Locate the cell with the specified text and output its [X, Y] center coordinate. 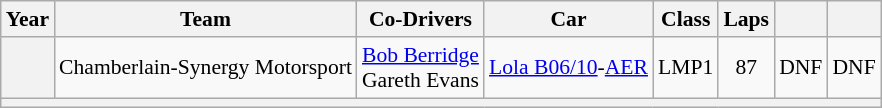
Bob Berridge Gareth Evans [420, 68]
Team [206, 19]
Class [686, 19]
Co-Drivers [420, 19]
Chamberlain-Synergy Motorsport [206, 68]
Laps [746, 19]
87 [746, 68]
Lola B06/10-AER [568, 68]
Car [568, 19]
LMP1 [686, 68]
Year [28, 19]
